Output the (x, y) coordinate of the center of the cell containing the given text.  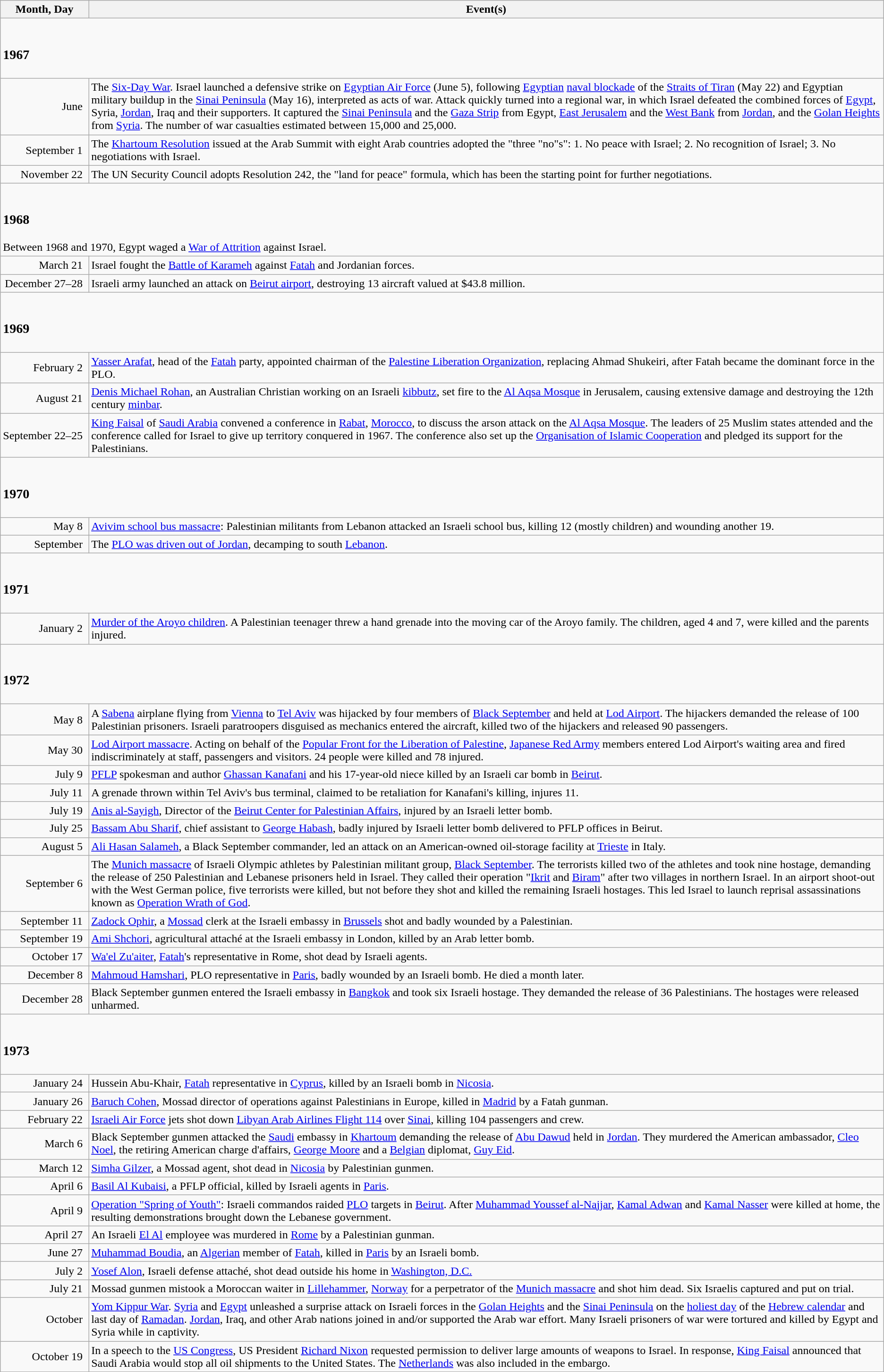
August 21 (44, 399)
March 21 (44, 265)
Mahmoud Hamshari, PLO representative in Paris, badly wounded by an Israeli bomb. He died a month later. (486, 974)
1968Between 1968 and 1970, Egypt waged a War of Attrition against Israel. (442, 220)
July 21 (44, 1288)
August 5 (44, 846)
June (44, 107)
Israeli army launched an attack on Beirut airport, destroying 13 aircraft valued at $43.8 million. (486, 283)
1967 (442, 48)
October 19 (44, 1356)
December 28 (44, 999)
A grenade thrown within Tel Aviv's bus terminal, claimed to be retaliation for Kanafani's killing, injures 11. (486, 793)
Month, Day (44, 9)
1973 (442, 1045)
July 11 (44, 793)
June 27 (44, 1253)
1969 (442, 322)
The PLO was driven out of Jordan, decamping to south Lebanon. (486, 544)
Israel fought the Battle of Karameh against Fatah and Jordanian forces. (486, 265)
1970 (442, 487)
1971 (442, 583)
September 22–25 (44, 435)
Israeli Air Force jets shot down Libyan Arab Airlines Flight 114 over Sinai, killing 104 passengers and crew. (486, 1119)
October 17 (44, 956)
An Israeli El Al employee was murdered in Rome by a Palestinian gunman. (486, 1235)
July 9 (44, 775)
Simha Gilzer, a Mossad agent, shot dead in Nicosia by Palestinian gunmen. (486, 1168)
January 26 (44, 1101)
March 6 (44, 1144)
Hussein Abu-Khair, Fatah representative in Cyprus, killed by an Israeli bomb in Nicosia. (486, 1083)
July 25 (44, 828)
1972 (442, 674)
December 27–28 (44, 283)
Avivim school bus massacre: Palestinian militants from Lebanon attacked an Israeli school bus, killing 12 (mostly children) and wounding another 19. (486, 526)
April 27 (44, 1235)
September 6 (44, 883)
September 1 (44, 150)
Basil Al Kubaisi, a PFLP official, killed by Israeli agents in Paris. (486, 1186)
February 2 (44, 367)
September 11 (44, 920)
Zadock Ophir, a Mossad clerk at the Israeli embassy in Brussels shot and badly wounded by a Palestinian. (486, 920)
November 22 (44, 174)
Baruch Cohen, Mossad director of operations against Palestinians in Europe, killed in Madrid by a Fatah gunman. (486, 1101)
Yosef Alon, Israeli defense attaché, shot dead outside his home in Washington, D.C. (486, 1270)
PFLP spokesman and author Ghassan Kanafani and his 17-year-old niece killed by an Israeli car bomb in Beirut. (486, 775)
February 22 (44, 1119)
January 2 (44, 629)
Event(s) (486, 9)
September 19 (44, 938)
Ami Shchori, agricultural attaché at the Israeli embassy in London, killed by an Arab letter bomb. (486, 938)
Muhammad Boudia, an Algerian member of Fatah, killed in Paris by an Israeli bomb. (486, 1253)
Ali Hasan Salameh, a Black September commander, led an attack on an American-owned oil-storage facility at Trieste in Italy. (486, 846)
May 30 (44, 750)
April 6 (44, 1186)
Wa'el Zu'aiter, Fatah's representative in Rome, shot dead by Israeli agents. (486, 956)
April 9 (44, 1210)
Anis al-Sayigh, Director of the Beirut Center for Palestinian Affairs, injured by an Israeli letter bomb. (486, 810)
March 12 (44, 1168)
December 8 (44, 974)
July 19 (44, 810)
July 2 (44, 1270)
Bassam Abu Sharif, chief assistant to George Habash, badly injured by Israeli letter bomb delivered to PFLP offices in Beirut. (486, 828)
January 24 (44, 1083)
September (44, 544)
The UN Security Council adopts Resolution 242, the "land for peace" formula, which has been the starting point for further negotiations. (486, 174)
October (44, 1320)
